Determine the (x, y) coordinate at the center of the cell enclosing the given text.  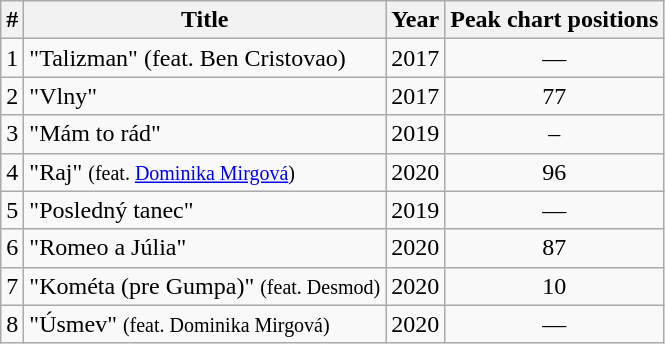
87 (554, 248)
3 (12, 134)
"Romeo a Júlia" (205, 248)
7 (12, 286)
10 (554, 286)
"Posledný tanec" (205, 210)
"Mám to rád" (205, 134)
4 (12, 172)
1 (12, 58)
Year (416, 20)
"Vlny" (205, 96)
6 (12, 248)
2 (12, 96)
8 (12, 324)
77 (554, 96)
5 (12, 210)
Title (205, 20)
96 (554, 172)
– (554, 134)
"Talizman" (feat. Ben Cristovao) (205, 58)
# (12, 20)
Peak chart positions (554, 20)
"Raj" (feat. Dominika Mirgová) (205, 172)
"Úsmev" (feat. Dominika Mirgová) (205, 324)
"Kométa (pre Gumpa)" (feat. Desmod) (205, 286)
